Output the [X, Y] coordinate of the center of the cell containing the given text.  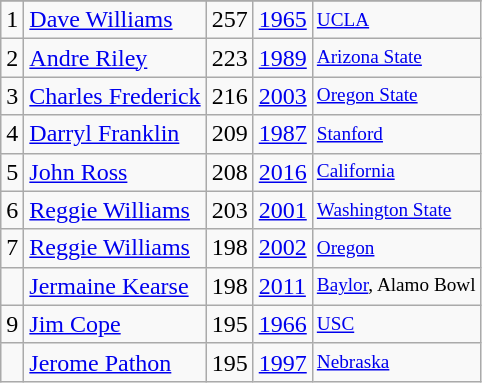
2011 [282, 286]
Jerome Pathon [115, 362]
1965 [282, 20]
Andre Riley [115, 58]
Charles Frederick [115, 96]
209 [230, 134]
Oregon [396, 248]
6 [12, 210]
2 [12, 58]
257 [230, 20]
2001 [282, 210]
2002 [282, 248]
Baylor, Alamo Bowl [396, 286]
Nebraska [396, 362]
Jermaine Kearse [115, 286]
7 [12, 248]
Darryl Franklin [115, 134]
1987 [282, 134]
3 [12, 96]
Jim Cope [115, 324]
2003 [282, 96]
Oregon State [396, 96]
203 [230, 210]
Washington State [396, 210]
9 [12, 324]
Dave Williams [115, 20]
4 [12, 134]
1 [12, 20]
208 [230, 172]
1966 [282, 324]
California [396, 172]
1989 [282, 58]
UCLA [396, 20]
2016 [282, 172]
Arizona State [396, 58]
5 [12, 172]
USC [396, 324]
1997 [282, 362]
John Ross [115, 172]
223 [230, 58]
Stanford [396, 134]
216 [230, 96]
